For the text-containing cell, return its midpoint in [X, Y] coordinate format. 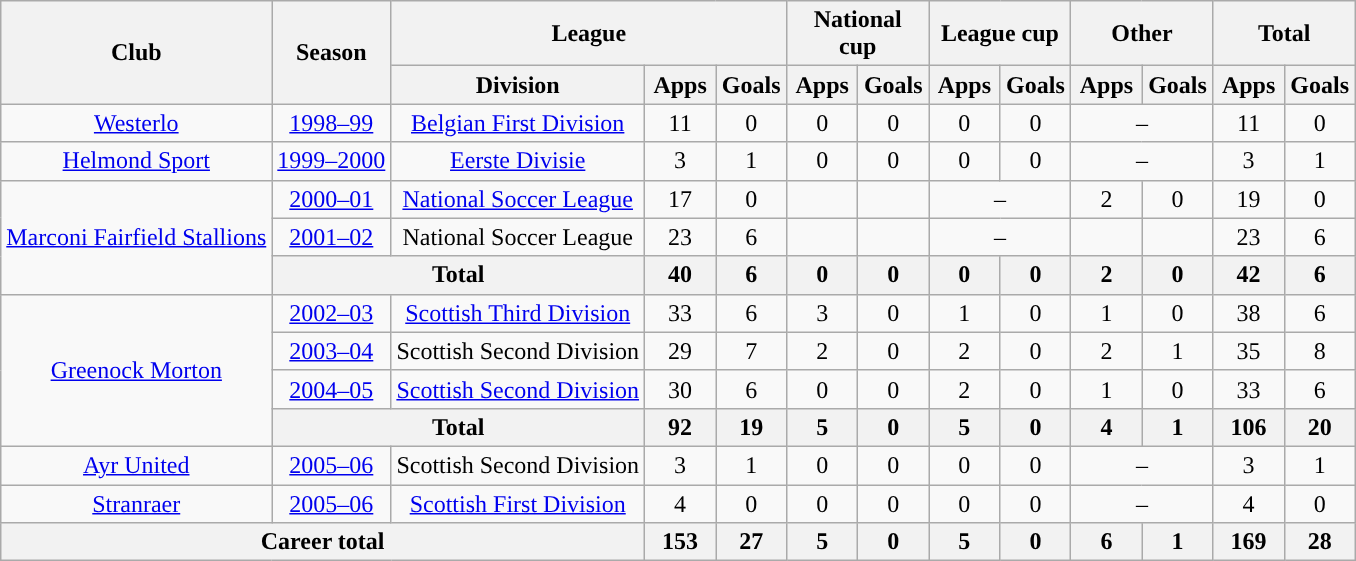
Division [518, 85]
Greenock Morton [136, 370]
35 [1248, 351]
2000–01 [332, 199]
Westerlo [136, 123]
Scottish Third Division [518, 313]
42 [1248, 275]
92 [680, 427]
8 [1320, 351]
2001–02 [332, 237]
Club [136, 52]
28 [1320, 542]
2002–03 [332, 313]
29 [680, 351]
Belgian First Division [518, 123]
17 [680, 199]
2004–05 [332, 389]
2003–04 [332, 351]
Career total [323, 542]
40 [680, 275]
20 [1320, 427]
League [589, 34]
1998–99 [332, 123]
League cup [1000, 34]
Season [332, 52]
27 [752, 542]
Eerste Divisie [518, 161]
Stranraer [136, 503]
7 [752, 351]
National cup [858, 34]
153 [680, 542]
106 [1248, 427]
30 [680, 389]
1999–2000 [332, 161]
Other [1142, 34]
Ayr United [136, 465]
Helmond Sport [136, 161]
38 [1248, 313]
169 [1248, 542]
Scottish First Division [518, 503]
Marconi Fairfield Stallions [136, 237]
